From the cell containing the given text, extract its center point as (x, y) coordinate. 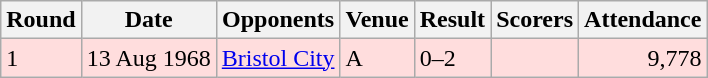
Round (41, 20)
Result (452, 20)
0–2 (452, 58)
Venue (377, 20)
A (377, 58)
13 Aug 1968 (148, 58)
1 (41, 58)
9,778 (643, 58)
Date (148, 20)
Scorers (535, 20)
Bristol City (278, 58)
Attendance (643, 20)
Opponents (278, 20)
